From the cell containing the given text, extract its center point as (x, y) coordinate. 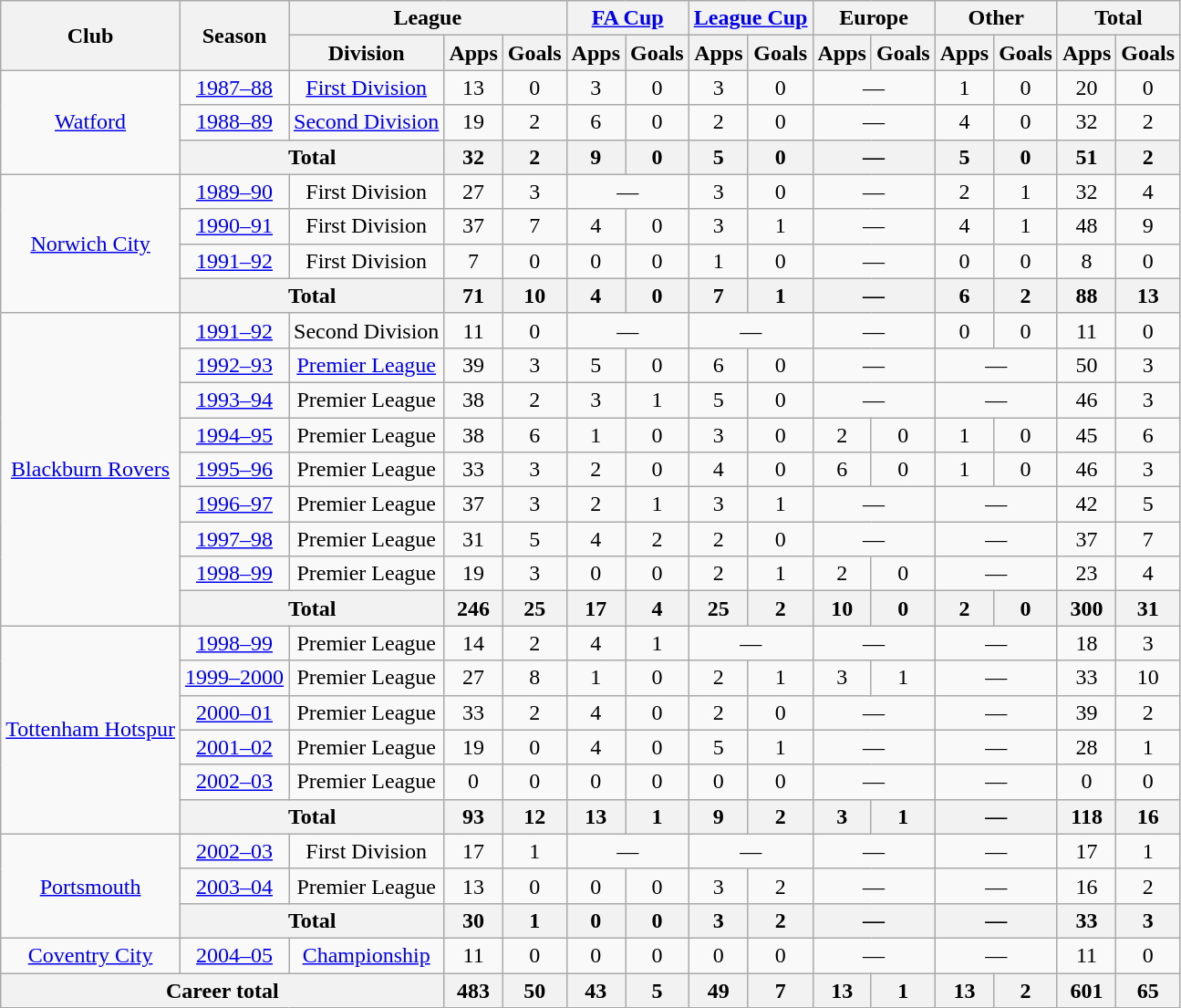
Watford (91, 122)
2003–04 (233, 886)
30 (473, 920)
Championship (366, 955)
League (427, 18)
28 (1086, 747)
2004–05 (233, 955)
Club (91, 36)
71 (473, 296)
49 (719, 990)
1997–98 (233, 539)
Tottenham Hotspur (91, 730)
Europe (874, 18)
1990–91 (233, 226)
65 (1148, 990)
2000–01 (233, 712)
23 (1086, 574)
45 (1086, 435)
Portsmouth (91, 886)
League Cup (751, 18)
Blackburn Rovers (91, 469)
1994–95 (233, 435)
118 (1086, 816)
1988–89 (233, 122)
20 (1086, 88)
483 (473, 990)
Norwich City (91, 244)
93 (473, 816)
14 (473, 643)
51 (1086, 157)
18 (1086, 643)
Coventry City (91, 955)
1992–93 (233, 365)
1989–90 (233, 192)
Division (366, 53)
300 (1086, 608)
1995–96 (233, 470)
2001–02 (233, 747)
246 (473, 608)
1987–88 (233, 88)
1996–97 (233, 504)
601 (1086, 990)
Season (233, 36)
1999–2000 (233, 678)
Career total (223, 990)
88 (1086, 296)
12 (534, 816)
42 (1086, 504)
FA Cup (627, 18)
43 (596, 990)
1993–94 (233, 400)
48 (1086, 226)
Other (996, 18)
